Identify which cell holds the provided text, then report its (x, y) central coordinate. 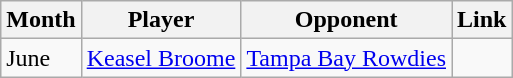
June (41, 58)
Month (41, 20)
Link (482, 20)
Player (161, 20)
Tampa Bay Rowdies (346, 58)
Opponent (346, 20)
Keasel Broome (161, 58)
